For the text-containing cell, return its midpoint in [X, Y] coordinate format. 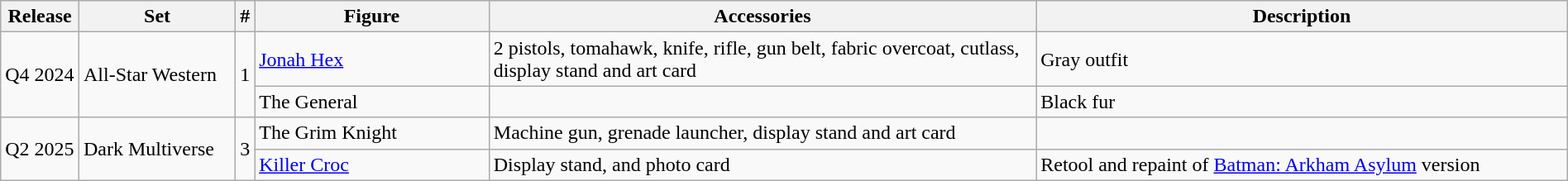
The Grim Knight [372, 133]
2 pistols, tomahawk, knife, rifle, gun belt, fabric overcoat, cutlass, display stand and art card [762, 60]
Dark Multiverse [157, 149]
Release [40, 17]
Display stand, and photo card [762, 164]
Retool and repaint of Batman: Arkham Asylum version [1302, 164]
Gray outfit [1302, 60]
Description [1302, 17]
Jonah Hex [372, 60]
The General [372, 102]
All-Star Western [157, 74]
Accessories [762, 17]
Q4 2024 [40, 74]
3 [245, 149]
Set [157, 17]
Black fur [1302, 102]
Q2 2025 [40, 149]
Killer Croc [372, 164]
Figure [372, 17]
1 [245, 74]
# [245, 17]
Machine gun, grenade launcher, display stand and art card [762, 133]
